Return [x, y] of the center of cell containing provided text 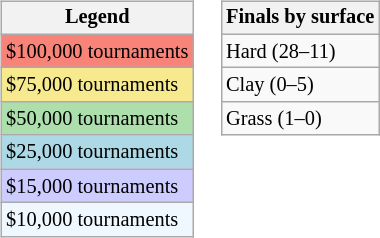
Legend [97, 18]
Finals by surface [300, 18]
Hard (28–11) [300, 51]
$15,000 tournaments [97, 186]
$100,000 tournaments [97, 51]
$25,000 tournaments [97, 152]
Grass (1–0) [300, 119]
$10,000 tournaments [97, 220]
Clay (0–5) [300, 85]
$75,000 tournaments [97, 85]
$50,000 tournaments [97, 119]
